For the text-containing cell, return its midpoint in (X, Y) coordinate format. 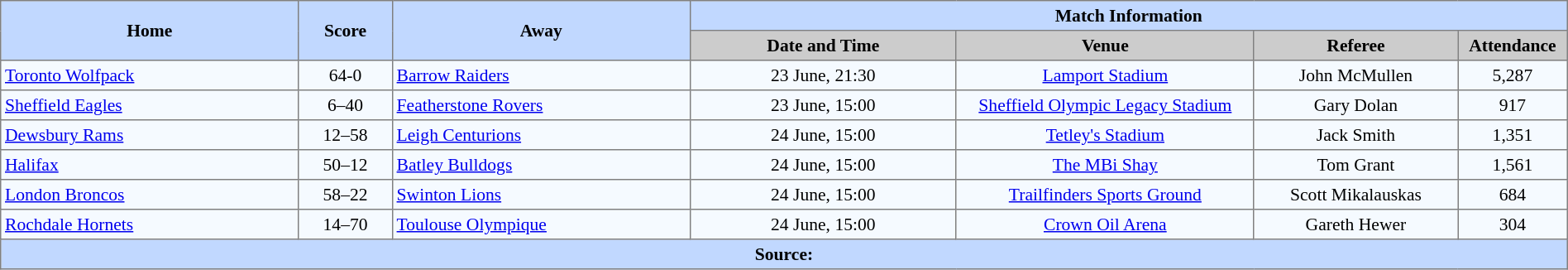
Trailfinders Sports Ground (1105, 195)
12–58 (346, 135)
6–40 (346, 105)
Date and Time (823, 46)
Featherstone Rovers (541, 105)
Barrow Raiders (541, 75)
23 June, 15:00 (823, 105)
Score (346, 31)
64-0 (346, 75)
Sheffield Olympic Legacy Stadium (1105, 105)
Tom Grant (1355, 165)
50–12 (346, 165)
1,351 (1513, 135)
14–70 (346, 224)
Jack Smith (1355, 135)
684 (1513, 195)
The MBi Shay (1105, 165)
Swinton Lions (541, 195)
Dewsbury Rams (150, 135)
Home (150, 31)
Away (541, 31)
Venue (1105, 46)
Source: (784, 254)
Sheffield Eagles (150, 105)
Halifax (150, 165)
Batley Bulldogs (541, 165)
5,287 (1513, 75)
Toronto Wolfpack (150, 75)
John McMullen (1355, 75)
1,561 (1513, 165)
23 June, 21:30 (823, 75)
Attendance (1513, 46)
Match Information (1128, 16)
Gareth Hewer (1355, 224)
Crown Oil Arena (1105, 224)
Rochdale Hornets (150, 224)
Toulouse Olympique (541, 224)
Lamport Stadium (1105, 75)
Tetley's Stadium (1105, 135)
London Broncos (150, 195)
58–22 (346, 195)
304 (1513, 224)
917 (1513, 105)
Referee (1355, 46)
Leigh Centurions (541, 135)
Scott Mikalauskas (1355, 195)
Gary Dolan (1355, 105)
